Pinpoint the cell where the given text exists, returning its [x, y] midpoint coordinate. 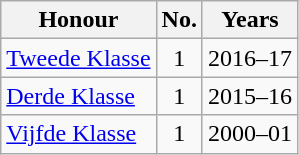
No. [179, 20]
2016–17 [250, 58]
Tweede Klasse [78, 58]
Honour [78, 20]
2000–01 [250, 134]
2015–16 [250, 96]
Vijfde Klasse [78, 134]
Derde Klasse [78, 96]
Years [250, 20]
